Scan for the cell matching the given text and deliver its [x, y] coordinate at center. 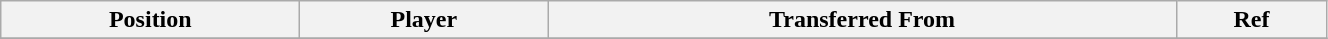
Player [424, 20]
Position [150, 20]
Transferred From [862, 20]
Ref [1251, 20]
